Scan for the cell matching the given text and deliver its (x, y) coordinate at center. 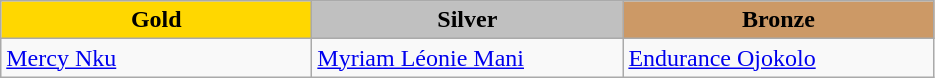
Gold (156, 20)
Myriam Léonie Mani (468, 58)
Mercy Nku (156, 58)
Endurance Ojokolo (778, 58)
Silver (468, 20)
Bronze (778, 20)
